Provide the (x, y) coordinate of the cell's center where the given text is located.  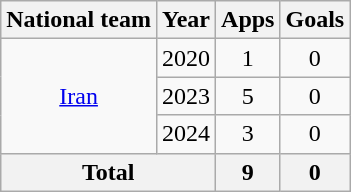
3 (248, 134)
2020 (186, 58)
Iran (79, 96)
Apps (248, 20)
5 (248, 96)
Goals (315, 20)
National team (79, 20)
1 (248, 58)
Year (186, 20)
2023 (186, 96)
Total (108, 172)
9 (248, 172)
2024 (186, 134)
